Return [x, y] of the center of cell containing provided text 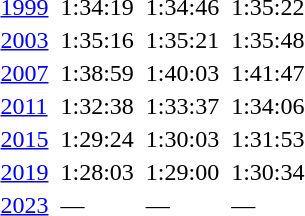
1:35:21 [182, 40]
1:28:03 [97, 172]
1:32:38 [97, 106]
1:35:16 [97, 40]
1:40:03 [182, 73]
1:33:37 [182, 106]
1:30:03 [182, 139]
1:29:00 [182, 172]
1:38:59 [97, 73]
1:29:24 [97, 139]
